For the text-containing cell, return its midpoint in [x, y] coordinate format. 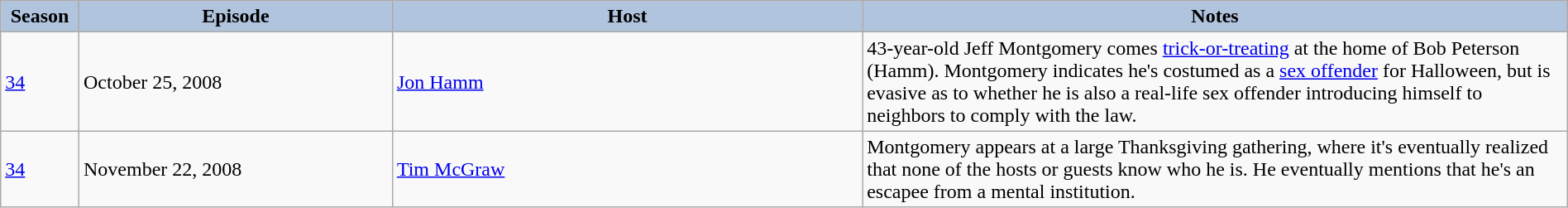
Host [627, 17]
Tim McGraw [627, 169]
Season [40, 17]
Notes [1216, 17]
November 22, 2008 [235, 169]
October 25, 2008 [235, 81]
Jon Hamm [627, 81]
Episode [235, 17]
